Determine the (x, y) coordinate at the center of the cell enclosing the given text.  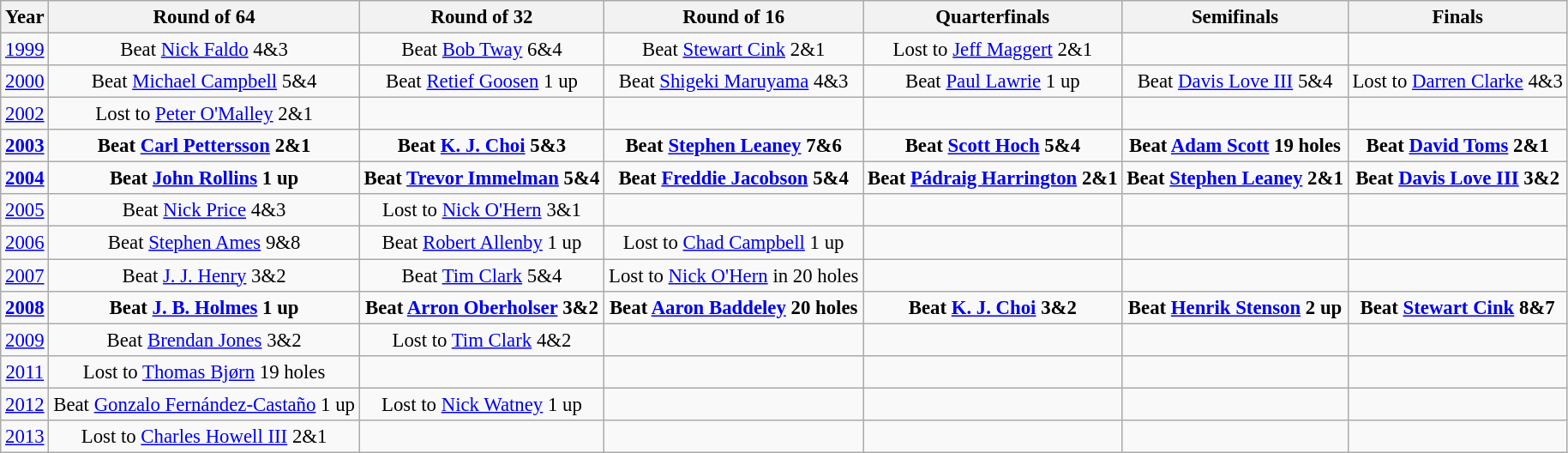
Beat John Rollins 1 up (204, 178)
Beat Aaron Baddeley 20 holes (734, 307)
2005 (25, 210)
Beat Brendan Jones 3&2 (204, 340)
Beat Stewart Cink 8&7 (1457, 307)
Beat Davis Love III 5&4 (1235, 82)
Beat Stewart Cink 2&1 (734, 50)
Beat David Toms 2&1 (1457, 146)
Lost to Darren Clarke 4&3 (1457, 82)
2004 (25, 178)
Beat Trevor Immelman 5&4 (482, 178)
Lost to Thomas Bjørn 19 holes (204, 371)
2000 (25, 82)
Semifinals (1235, 17)
Beat Davis Love III 3&2 (1457, 178)
Beat Gonzalo Fernández-Castaño 1 up (204, 404)
Round of 16 (734, 17)
Beat Stephen Leaney 7&6 (734, 146)
Beat Scott Hoch 5&4 (993, 146)
Beat Nick Faldo 4&3 (204, 50)
Quarterfinals (993, 17)
Beat Robert Allenby 1 up (482, 243)
1999 (25, 50)
Beat Arron Oberholser 3&2 (482, 307)
Beat Freddie Jacobson 5&4 (734, 178)
Year (25, 17)
Beat Michael Campbell 5&4 (204, 82)
2006 (25, 243)
2012 (25, 404)
2003 (25, 146)
Lost to Tim Clark 4&2 (482, 340)
Beat Stephen Leaney 2&1 (1235, 178)
Lost to Nick O'Hern in 20 holes (734, 275)
Lost to Chad Campbell 1 up (734, 243)
Beat K. J. Choi 3&2 (993, 307)
2013 (25, 437)
2011 (25, 371)
Lost to Nick O'Hern 3&1 (482, 210)
Beat Nick Price 4&3 (204, 210)
Beat Shigeki Maruyama 4&3 (734, 82)
Lost to Nick Watney 1 up (482, 404)
Lost to Charles Howell III 2&1 (204, 437)
Round of 32 (482, 17)
Beat Stephen Ames 9&8 (204, 243)
Beat J. B. Holmes 1 up (204, 307)
Lost to Jeff Maggert 2&1 (993, 50)
Round of 64 (204, 17)
Beat J. J. Henry 3&2 (204, 275)
2002 (25, 114)
Finals (1457, 17)
2007 (25, 275)
2009 (25, 340)
Beat Henrik Stenson 2 up (1235, 307)
Beat Adam Scott 19 holes (1235, 146)
Beat Tim Clark 5&4 (482, 275)
Beat Pádraig Harrington 2&1 (993, 178)
Beat Bob Tway 6&4 (482, 50)
Beat Carl Pettersson 2&1 (204, 146)
Beat Paul Lawrie 1 up (993, 82)
Beat K. J. Choi 5&3 (482, 146)
Lost to Peter O'Malley 2&1 (204, 114)
2008 (25, 307)
Beat Retief Goosen 1 up (482, 82)
